From the cell containing the given text, extract its center point as [x, y] coordinate. 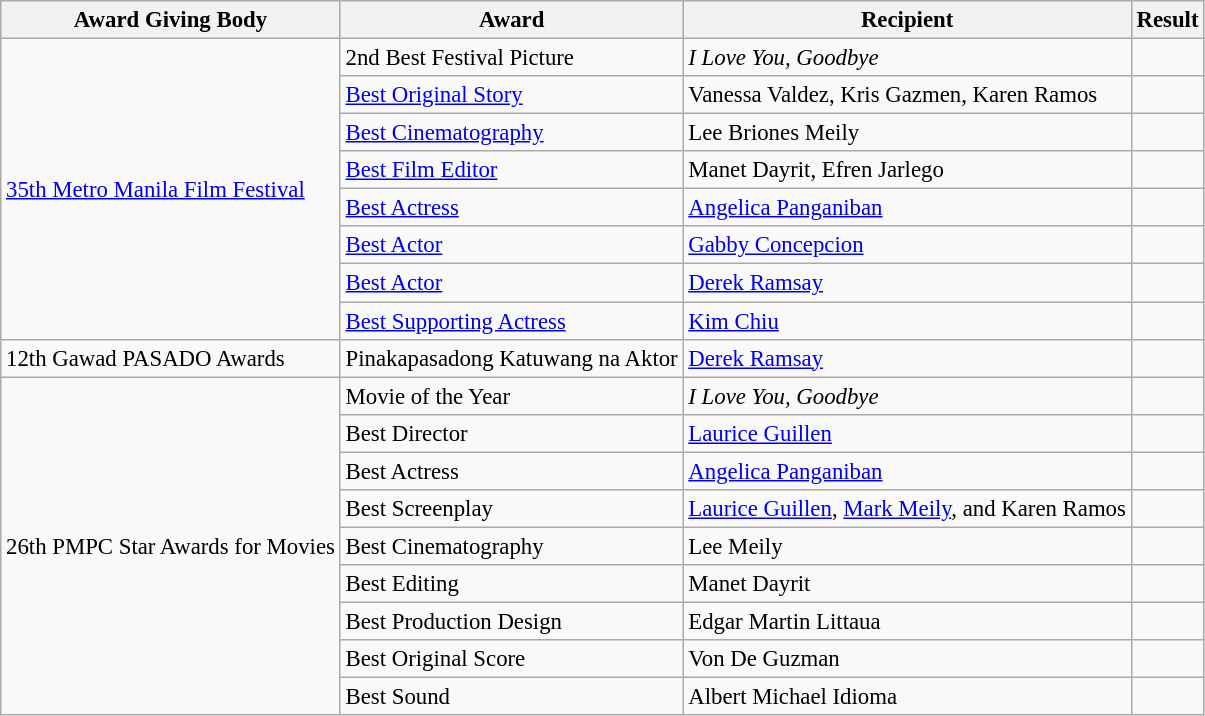
2nd Best Festival Picture [512, 58]
Edgar Martin Littaua [907, 621]
Kim Chiu [907, 321]
Result [1168, 20]
Recipient [907, 20]
12th Gawad PASADO Awards [170, 358]
Award Giving Body [170, 20]
Manet Dayrit [907, 584]
Movie of the Year [512, 396]
Best Editing [512, 584]
Best Original Score [512, 659]
Best Sound [512, 697]
Gabby Concepcion [907, 245]
Best Original Story [512, 95]
Pinakapasadong Katuwang na Aktor [512, 358]
Laurice Guillen, Mark Meily, and Karen Ramos [907, 509]
Albert Michael Idioma [907, 697]
26th PMPC Star Awards for Movies [170, 546]
Von De Guzman [907, 659]
Lee Briones Meily [907, 133]
35th Metro Manila Film Festival [170, 190]
Lee Meily [907, 546]
Best Screenplay [512, 509]
Best Production Design [512, 621]
Award [512, 20]
Manet Dayrit, Efren Jarlego [907, 170]
Laurice Guillen [907, 433]
Vanessa Valdez, Kris Gazmen, Karen Ramos [907, 95]
Best Film Editor [512, 170]
Best Supporting Actress [512, 321]
Best Director [512, 433]
